Provide the (x, y) coordinate of the cell's center where the given text is located.  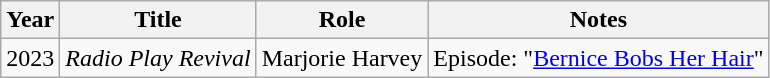
2023 (30, 58)
Year (30, 20)
Notes (598, 20)
Marjorie Harvey (342, 58)
Title (158, 20)
Radio Play Revival (158, 58)
Episode: "Bernice Bobs Her Hair" (598, 58)
Role (342, 20)
